Output the [x, y] coordinate of the center of the cell containing the given text.  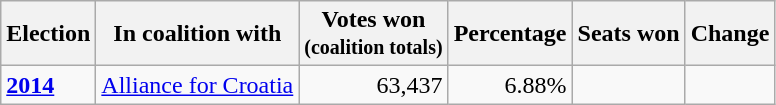
In coalition with [198, 34]
2014 [48, 85]
Election [48, 34]
Alliance for Croatia [198, 85]
63,437 [374, 85]
Percentage [510, 34]
Change [730, 34]
Votes won(coalition totals) [374, 34]
Seats won [628, 34]
6.88% [510, 85]
